Return [x, y] of the center of cell containing provided text 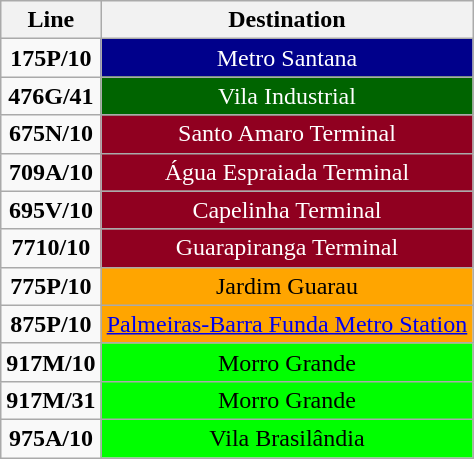
Água Espraiada Terminal [287, 172]
Line [51, 20]
476G/41 [51, 96]
Palmeiras-Barra Funda Metro Station [287, 324]
7710/10 [51, 248]
175P/10 [51, 58]
709A/10 [51, 172]
Destination [287, 20]
Capelinha Terminal [287, 210]
975A/10 [51, 438]
917M/10 [51, 362]
775P/10 [51, 286]
Jardim Guarau [287, 286]
Guarapiranga Terminal [287, 248]
Santo Amaro Terminal [287, 134]
875P/10 [51, 324]
Metro Santana [287, 58]
675N/10 [51, 134]
917M/31 [51, 400]
695V/10 [51, 210]
Vila Industrial [287, 96]
Vila Brasilândia [287, 438]
